From the cell containing the given text, extract its center point as [x, y] coordinate. 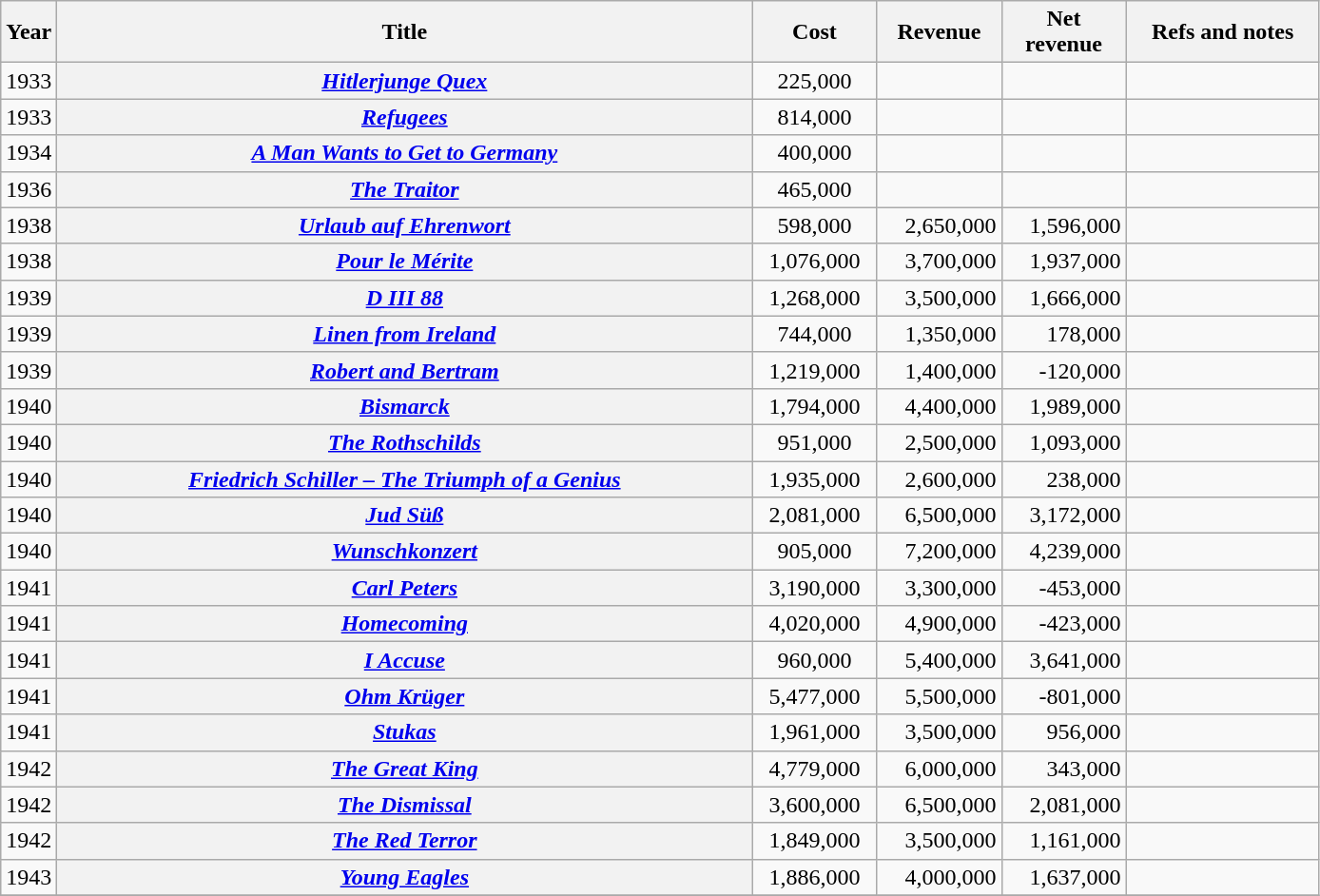
The Great King [405, 769]
Refs and notes [1223, 32]
4,900,000 [940, 624]
1,849,000 [814, 841]
Carl Peters [405, 588]
3,190,000 [814, 588]
Stukas [405, 732]
1,886,000 [814, 877]
238,000 [1063, 478]
-453,000 [1063, 588]
Title [405, 32]
I Accuse [405, 660]
Homecoming [405, 624]
Young Eagles [405, 877]
4,779,000 [814, 769]
-120,000 [1063, 370]
7,200,000 [940, 552]
Year [29, 32]
465,000 [814, 189]
4,000,000 [940, 877]
Jud Süß [405, 516]
Robert and Bertram [405, 370]
3,300,000 [940, 588]
3,700,000 [940, 262]
Ohm Krüger [405, 696]
905,000 [814, 552]
1,666,000 [1063, 298]
4,020,000 [814, 624]
956,000 [1063, 732]
178,000 [1063, 334]
3,172,000 [1063, 516]
5,477,000 [814, 696]
3,641,000 [1063, 660]
343,000 [1063, 769]
1,219,000 [814, 370]
951,000 [814, 442]
The Traitor [405, 189]
1934 [29, 153]
A Man Wants to Get to Germany [405, 153]
1,093,000 [1063, 442]
1,350,000 [940, 334]
2,600,000 [940, 478]
Revenue [940, 32]
960,000 [814, 660]
Net revenue [1063, 32]
Refugees [405, 117]
The Red Terror [405, 841]
1,937,000 [1063, 262]
-801,000 [1063, 696]
The Dismissal [405, 805]
1,989,000 [1063, 406]
598,000 [814, 225]
1,637,000 [1063, 877]
5,400,000 [940, 660]
1,161,000 [1063, 841]
744,000 [814, 334]
3,600,000 [814, 805]
1,268,000 [814, 298]
D III 88 [405, 298]
1,794,000 [814, 406]
1,076,000 [814, 262]
1943 [29, 877]
2,500,000 [940, 442]
4,400,000 [940, 406]
Linen from Ireland [405, 334]
6,000,000 [940, 769]
1,961,000 [814, 732]
400,000 [814, 153]
2,650,000 [940, 225]
814,000 [814, 117]
225,000 [814, 81]
4,239,000 [1063, 552]
Urlaub auf Ehrenwort [405, 225]
1,596,000 [1063, 225]
Wunschkonzert [405, 552]
-423,000 [1063, 624]
Friedrich Schiller – The Triumph of a Genius [405, 478]
Hitlerjunge Quex [405, 81]
5,500,000 [940, 696]
Cost [814, 32]
The Rothschilds [405, 442]
Bismarck [405, 406]
1,400,000 [940, 370]
Pour le Mérite [405, 262]
1936 [29, 189]
1,935,000 [814, 478]
